Output the [x, y] coordinate of the center of the cell containing the given text.  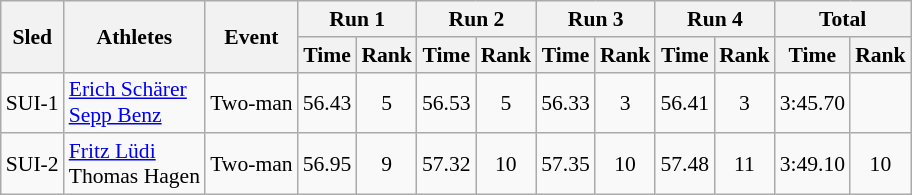
11 [744, 164]
Run 1 [358, 19]
Event [252, 36]
SUI-2 [32, 164]
Run 2 [476, 19]
56.95 [328, 164]
56.41 [684, 102]
Athletes [134, 36]
56.33 [566, 102]
57.48 [684, 164]
Run 4 [714, 19]
Total [843, 19]
SUI-1 [32, 102]
56.43 [328, 102]
57.35 [566, 164]
56.53 [446, 102]
57.32 [446, 164]
Fritz LüdiThomas Hagen [134, 164]
Erich SchärerSepp Benz [134, 102]
9 [386, 164]
3:45.70 [812, 102]
3:49.10 [812, 164]
Sled [32, 36]
Run 3 [596, 19]
